Capture the cell that displays the provided text and extract its [x, y] central coordinate. 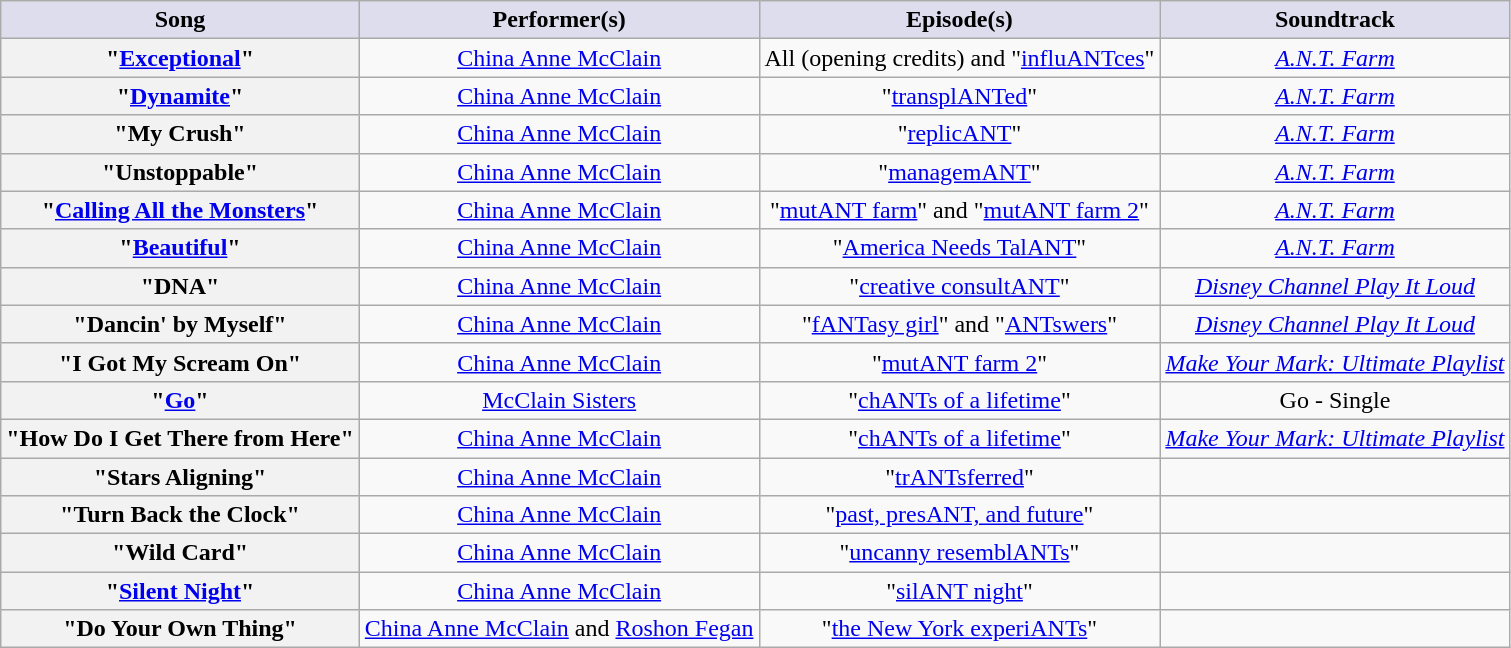
"Calling All the Monsters" [180, 210]
"My Crush" [180, 134]
"Dynamite" [180, 96]
"DNA" [180, 286]
"Exceptional" [180, 58]
"the New York experiANTs" [960, 629]
Performer(s) [559, 20]
Song [180, 20]
"Wild Card" [180, 553]
"uncanny resemblANTs" [960, 553]
"transplANTed" [960, 96]
"mutANT farm 2" [960, 362]
"silANT night" [960, 591]
"Beautiful" [180, 248]
Soundtrack [1335, 20]
"Dancin' by Myself" [180, 324]
All (opening credits) and "influANTces" [960, 58]
"Do Your Own Thing" [180, 629]
"mutANT farm" and "mutANT farm 2" [960, 210]
McClain Sisters [559, 400]
"Stars Aligning" [180, 477]
"managemANT" [960, 172]
"replicANT" [960, 134]
Episode(s) [960, 20]
"trANTsferred" [960, 477]
China Anne McClain and Roshon Fegan [559, 629]
"creative consultANT" [960, 286]
"America Needs TalANT" [960, 248]
"Unstoppable" [180, 172]
"Go" [180, 400]
"fANTasy girl" and "ANTswers" [960, 324]
"past, presANT, and future" [960, 515]
"Turn Back the Clock" [180, 515]
"Silent Night" [180, 591]
"How Do I Get There from Here" [180, 438]
Go - Single [1335, 400]
"I Got My Scream On" [180, 362]
